Pinpoint the cell where the given text exists, returning its (X, Y) midpoint coordinate. 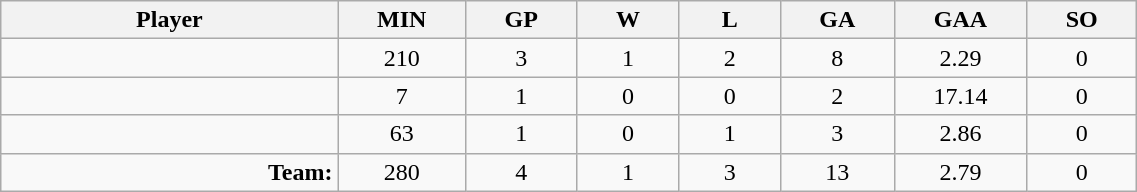
GA (837, 20)
GAA (960, 20)
280 (402, 172)
2.86 (960, 134)
Team: (170, 172)
210 (402, 58)
Player (170, 20)
7 (402, 96)
4 (520, 172)
63 (402, 134)
8 (837, 58)
2.79 (960, 172)
13 (837, 172)
GP (520, 20)
W (628, 20)
L (730, 20)
2.29 (960, 58)
SO (1082, 20)
17.14 (960, 96)
MIN (402, 20)
